Determine the (x, y) coordinate at the center of the cell enclosing the given text.  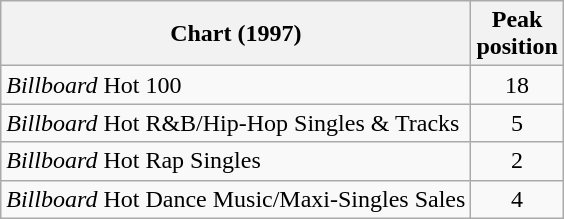
Billboard Hot 100 (236, 85)
5 (517, 123)
Peakposition (517, 34)
Billboard Hot Rap Singles (236, 161)
2 (517, 161)
18 (517, 85)
4 (517, 199)
Chart (1997) (236, 34)
Billboard Hot R&B/Hip-Hop Singles & Tracks (236, 123)
Billboard Hot Dance Music/Maxi-Singles Sales (236, 199)
